Locate the cell with the specified text and output its (x, y) center coordinate. 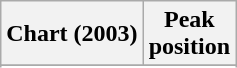
Peakposition (189, 34)
Chart (2003) (72, 34)
